Pinpoint the cell where the given text exists, returning its (X, Y) midpoint coordinate. 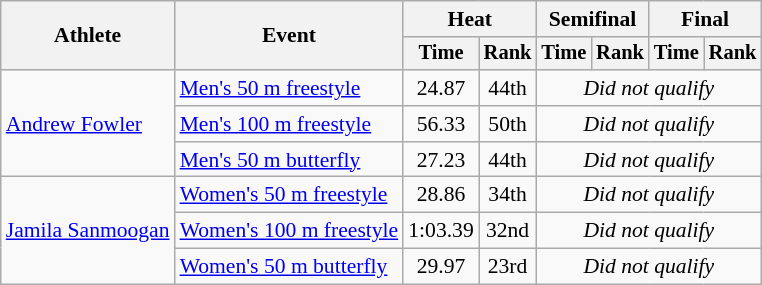
Semifinal (592, 19)
Event (290, 36)
24.87 (440, 88)
28.86 (440, 195)
Women's 100 m freestyle (290, 231)
29.97 (440, 267)
Heat (470, 19)
Women's 50 m butterfly (290, 267)
Andrew Fowler (88, 124)
Men's 100 m freestyle (290, 124)
50th (508, 124)
Men's 50 m freestyle (290, 88)
56.33 (440, 124)
Women's 50 m freestyle (290, 195)
Final (705, 19)
32nd (508, 231)
Athlete (88, 36)
1:03.39 (440, 231)
Men's 50 m butterfly (290, 160)
Jamila Sanmoogan (88, 230)
27.23 (440, 160)
34th (508, 195)
23rd (508, 267)
